Detect which cell encompasses the target text, then output its [X, Y] center coordinate. 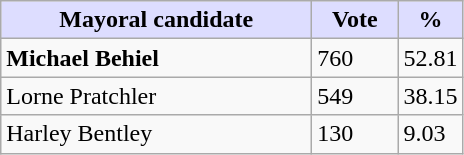
Lorne Pratchler [156, 96]
Harley Bentley [156, 134]
130 [355, 134]
% [430, 20]
Michael Behiel [156, 58]
549 [355, 96]
9.03 [430, 134]
52.81 [430, 58]
760 [355, 58]
Vote [355, 20]
Mayoral candidate [156, 20]
38.15 [430, 96]
